Determine the [x, y] coordinate at the center of the cell enclosing the given text.  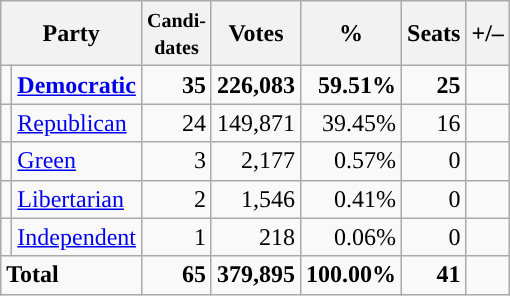
% [352, 34]
35 [176, 85]
3 [176, 161]
+/– [488, 34]
Candi-dates [176, 34]
Party [72, 34]
25 [434, 85]
149,871 [256, 123]
Votes [256, 34]
Democratic [77, 85]
0.57% [352, 161]
Libertarian [77, 199]
Independent [77, 237]
Republican [77, 123]
65 [176, 275]
16 [434, 123]
1,546 [256, 199]
24 [176, 123]
Green [77, 161]
218 [256, 237]
1 [176, 237]
2,177 [256, 161]
0.41% [352, 199]
0.06% [352, 237]
100.00% [352, 275]
39.45% [352, 123]
Total [72, 275]
59.51% [352, 85]
226,083 [256, 85]
2 [176, 199]
379,895 [256, 275]
41 [434, 275]
Seats [434, 34]
